Capture the cell that displays the provided text and extract its (X, Y) central coordinate. 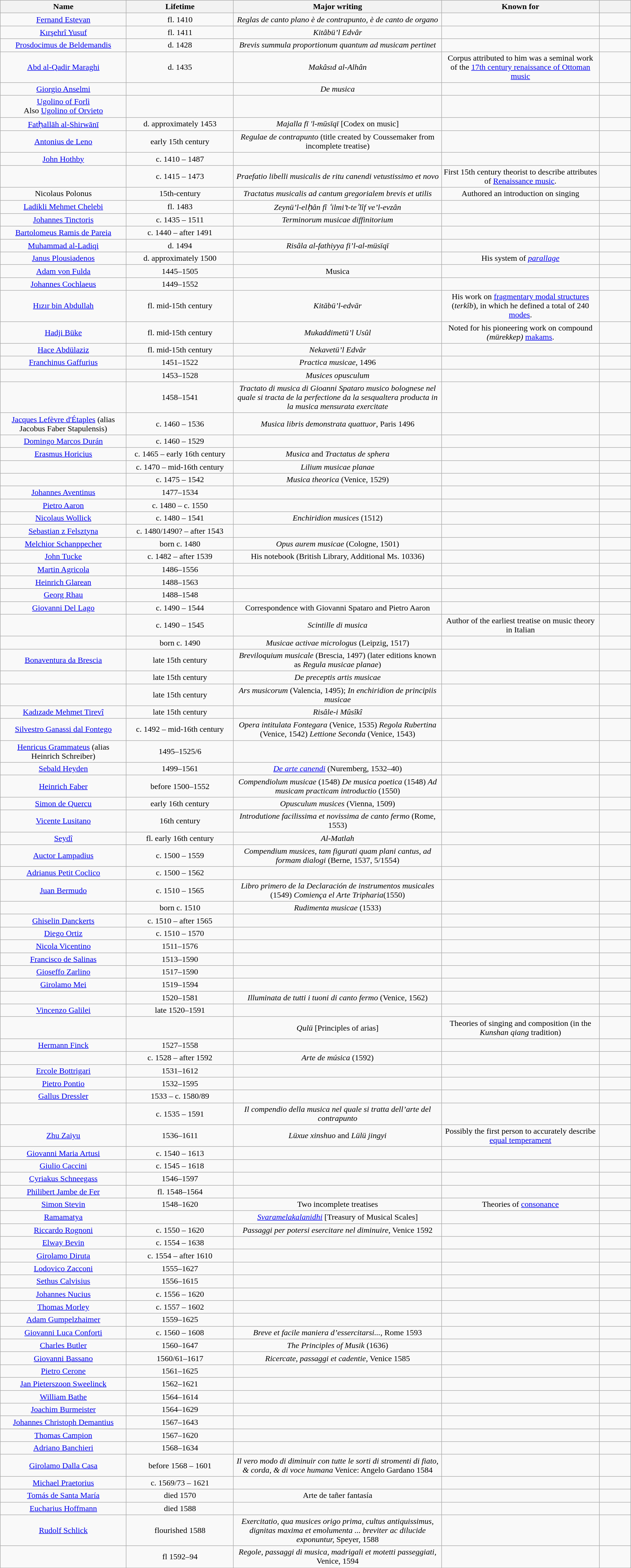
Bartolomeus Ramis de Pareia (63, 233)
Johannes Aventinus (63, 493)
1511–1576 (180, 946)
Pietro Pontio (63, 1084)
Makâsıd al-Alhân (338, 67)
d. approximately 1453 (180, 124)
Mukaddimetü’l Usûl (338, 332)
1488–1563 (180, 582)
Philibert Jambe de Fer (63, 1192)
Johannes Cochlaeus (63, 284)
fl. 1411 (180, 32)
John Hothby (63, 159)
1568–1634 (180, 1448)
Hadji Büke (63, 332)
c. 1545 – 1618 (180, 1166)
Rudimenta musicae (1533) (338, 908)
Illuminata de tutti i tuoni di canto fermo (Venice, 1562) (338, 998)
c. 1490 – 1545 (180, 625)
Gallus Dressler (63, 1096)
Musica libris demonstrata quattuor, Paris 1496 (338, 424)
Kitâbü’l Edvâr (338, 32)
William Bathe (63, 1397)
c. 1460 – 1529 (180, 441)
Juan Bermudo (63, 890)
Vincenzo Galilei (63, 1010)
1536–1611 (180, 1135)
His notebook (British Library, Additional Ms. 10336) (338, 557)
d. approximately 1500 (180, 258)
Sethus Calvisius (63, 1281)
Girolamo Diruta (63, 1256)
1560/61–1617 (180, 1358)
Giorgio Anselmi (63, 89)
Enchiridion musices (1512) (338, 518)
Giovanni Maria Artusi (63, 1153)
1564–1614 (180, 1397)
Diego Ortiz (63, 933)
before 1500–1552 (180, 786)
Opus aurem musicae (Cologne, 1501) (338, 544)
Melchior Schanppecher (63, 544)
1486–1556 (180, 569)
1531–1612 (180, 1071)
16th century (180, 821)
Nicolaus Polonus (63, 194)
Adam von Fulda (63, 271)
Muhammad al-Ladiqi (63, 246)
Two incomplete treatises (338, 1204)
c. 1480/1490? – after 1543 (180, 531)
c. 1440 – after 1491 (180, 233)
Francisco de Salinas (63, 959)
c. 1435 – 1511 (180, 220)
c. 1510 – after 1565 (180, 920)
c. 1550 – 1620 (180, 1230)
Gioseffo Zarlino (63, 972)
Praefatio libelli musicalis de ritu canendi vetustissimo et novo (338, 177)
Author of the earliest treatise on music theory in Italian (520, 625)
Simon de Quercu (63, 804)
Jan Pieterszoon Sweelinck (63, 1384)
Abd al-Qadir Maraghi (63, 67)
d. 1494 (180, 246)
Tractatus musicalis ad cantum gregorialem brevis et utilis (338, 194)
fl. 1410 (180, 20)
1458–1541 (180, 397)
Lüxue xinshuo and Lülü jingyi (338, 1135)
c. 1492 – mid-16th century (180, 730)
Name (63, 7)
Georg Rhau (63, 595)
Pietro Aaron (63, 505)
Girolamo Dalla Casa (63, 1466)
c. 1480 – c. 1550 (180, 505)
Domingo Marcos Durán (63, 441)
Fatḥallāh al-Shirwānī (63, 124)
Passaggi per potersi esercitare nel diminuire, Venice 1592 (338, 1230)
early 15th century (180, 142)
Il vero modo di diminuir con tutte le sorti di stromenti di fiato, & corda, & di voce humana Venice: Angelo Gardano 1584 (338, 1466)
c. 1510 – 1570 (180, 933)
1555–1627 (180, 1268)
Nekavetü’l Edvâr (338, 350)
1532–1595 (180, 1084)
The Principles of Musik (1636) (338, 1345)
Regulae de contrapunto (title created by Coussemaker from incomplete treatise) (338, 142)
Franchinus Gaffurius (63, 363)
Eucharius Hoffmann (63, 1508)
Adriano Banchieri (63, 1448)
Breve et facile maniera d’essercitarsi..., Rome 1593 (338, 1332)
flourished 1588 (180, 1530)
Possibly the first person to accurately describe equal temperament (520, 1135)
Kitābü’l-edvār (338, 306)
Lilium musicae planae (338, 467)
c. 1415 – 1473 (180, 177)
1495–1525/6 (180, 751)
Martin Agricola (63, 569)
1548–1620 (180, 1204)
Zeynü’l-elḥân fî ʿilmi’t-teʾlîf ve’l-evzân (338, 207)
Terminorum musicae diffinitorium (338, 220)
Theories of singing and composition (in the Kunshan qiang tradition) (520, 1028)
Brevis summula proportionum quantum ad musicam pertinet (338, 45)
1533 – c. 1580/89 (180, 1096)
c. 1554 – after 1610 (180, 1256)
Heinrich Faber (63, 786)
before 1568 – 1601 (180, 1466)
Simon Stevin (63, 1204)
Opusculum musices (Vienna, 1509) (338, 804)
Musica (338, 271)
Ugolino of ForlìAlso Ugolino of Orvieto (63, 106)
His system of parallage (520, 258)
Compendiolum musicae (1548) De musica poetica (1548) Ad musicam practicam introductio (1550) (338, 786)
Adam Gumpelzhaimer (63, 1320)
1449–1552 (180, 284)
c. 1410 – 1487 (180, 159)
Fernand Estevan (63, 20)
De musica (338, 89)
1451–1522 (180, 363)
Reglas de canto plano è de contrapunto, è de canto de organo (338, 20)
1546–1597 (180, 1179)
Johannes Nucius (63, 1294)
1519–1594 (180, 985)
Musicae activae micrologus (Leipzig, 1517) (338, 642)
late 1520–1591 (180, 1010)
c. 1490 – 1544 (180, 608)
c. 1569/73 – 1621 (180, 1483)
1517–1590 (180, 972)
1561–1625 (180, 1371)
c. 1475 – 1542 (180, 480)
died 1588 (180, 1508)
Al-Matlah (338, 838)
c. 1528 – after 1592 (180, 1058)
Ladikli Mehmet Chelebi (63, 207)
Lodovico Zacconi (63, 1268)
d. 1428 (180, 45)
1567–1643 (180, 1422)
Antonius de Leno (63, 142)
1567–1620 (180, 1435)
1477–1534 (180, 493)
1499–1561 (180, 769)
1556–1615 (180, 1281)
Johannes Christoph Demantius (63, 1422)
Hermann Finck (63, 1045)
c. 1482 – after 1539 (180, 557)
c. 1465 – early 16th century (180, 454)
Giovanni Bassano (63, 1358)
John Tucke (63, 557)
Joachim Burmeister (63, 1410)
Compendium musices, tam figurati quam plani cantus, ad formam dialogi (Berne, 1537, 5/1554) (338, 856)
1564–1629 (180, 1410)
fl. 1548–1564 (180, 1192)
c. 1556 – 1620 (180, 1294)
Cyriakus Schneegass (63, 1179)
Charles Butler (63, 1345)
Sebastian z Felsztyna (63, 531)
born c. 1490 (180, 642)
Risâla al-fathiyya fi’l-al-müsïqï (338, 246)
Noted for his pioneering work on compound (mürekkep) makams. (520, 332)
1520–1581 (180, 998)
De arte canendi (Nuremberg, 1532–40) (338, 769)
Jacques Lefèvre d'Étaples (alias Jacobus Faber Stapulensis) (63, 424)
Girolamo Mei (63, 985)
Kadızade Mehmet Tirevî (63, 712)
fl. early 16th century (180, 838)
Seydî (63, 838)
Ars musicorum (Valencia, 1495); In enchiridion de principiis musicae (338, 695)
Nicola Vicentino (63, 946)
Tomás de Santa María (63, 1496)
1488–1548 (180, 595)
Svaramelakalanidhi [Treasury of Musical Scales] (338, 1217)
Kırşehrî Yusuf (63, 32)
Elway Bevin (63, 1243)
Arte de música (1592) (338, 1058)
Ricercate, passaggi et cadentie, Venice 1585 (338, 1358)
Practica musicae, 1496 (338, 363)
d. 1435 (180, 67)
Thomas Campion (63, 1435)
c. 1470 – mid-16th century (180, 467)
Johannes Tinctoris (63, 220)
Riccardo Rognoni (63, 1230)
Heinrich Glarean (63, 582)
Bonaventura da Brescia (63, 660)
Theories of consonance (520, 1204)
c. 1460 – 1536 (180, 424)
fl. 1483 (180, 207)
Giovanni Del Lago (63, 608)
Giovanni Luca Conforti (63, 1332)
Rudolf Schlick (63, 1530)
1559–1625 (180, 1320)
Correspondence with Giovanni Spataro and Pietro Aaron (338, 608)
Majalla fī 'l-mūsīqī [Codex on music] (338, 124)
Lifetime (180, 7)
Musica theorica (Venice, 1529) (338, 480)
Musica and Tractatus de sphera (338, 454)
born c. 1480 (180, 544)
Hızır bin Abdullah (63, 306)
Nicolaus Wollick (63, 518)
Giulio Caccini (63, 1166)
1560–1647 (180, 1345)
Corpus attributed to him was a seminal work of the 17th century renaissance of Ottoman music (520, 67)
fl 1592–94 (180, 1557)
Prosdocimus de Beldemandis (63, 45)
15th-century (180, 194)
Libro primero de la Declaración de instrumentos musicales (1549) Comiença el Arte Tripharia(1550) (338, 890)
1445–1505 (180, 271)
1513–1590 (180, 959)
Ramamatya (63, 1217)
Sebald Heyden (63, 769)
Exercitatio, qua musices origo prima, cultus antiquissimus, dignitas maxima et emolumenta ... breviter ac dilucide exponuntur, Speyer, 1588 (338, 1530)
c. 1480 – 1541 (180, 518)
died 1570 (180, 1496)
Il compendio della musica nel quale si tratta dell’arte del contrapunto (338, 1114)
Ghiselin Danckerts (63, 920)
Qulü [Principles of arias] (338, 1028)
Thomas Morley (63, 1307)
c. 1535 – 1591 (180, 1114)
1453–1528 (180, 375)
Breviloquium musicale (Brescia, 1497) (later editions known as Regula musicae planae) (338, 660)
Scintille di musica (338, 625)
De preceptis artis musicae (338, 677)
c. 1500 – 1562 (180, 873)
Adrianus Petit Coclico (63, 873)
c. 1557 – 1602 (180, 1307)
First 15th century theorist to describe attributes of Renaissance music. (520, 177)
Regole, passaggi di musica, madrigali et motetti passeggiati, Venice, 1594 (338, 1557)
born c. 1510 (180, 908)
c. 1510 – 1565 (180, 890)
early 16th century (180, 804)
Known for (520, 7)
Hace Abdülaziz (63, 350)
Silvestro Ganassi dal Fontego (63, 730)
c. 1554 – 1638 (180, 1243)
Introdutione facilissima et novissima de canto fermo (Rome, 1553) (338, 821)
Authored an introduction on singing (520, 194)
Janus Plousiadenos (63, 258)
Ercole Bottrigari (63, 1071)
1527–1558 (180, 1045)
c. 1500 – 1559 (180, 856)
Erasmus Horicius (63, 454)
Auctor Lampadius (63, 856)
Henricus Grammateus (alias Heinrich Schreiber) (63, 751)
Musices opusculum (338, 375)
Vicente Lusitano (63, 821)
His work on fragmentary modal structures (terkîb), in which he defined a total of 240 modes. (520, 306)
Pietro Cerone (63, 1371)
Opera intitulata Fontegara (Venice, 1535) Regola Rubertina (Venice, 1542) Lettione Seconda (Venice, 1543) (338, 730)
Michael Praetorius (63, 1483)
1562–1621 (180, 1384)
c. 1540 – 1613 (180, 1153)
Major writing (338, 7)
Arte de tañer fantasía (338, 1496)
Zhu Zaiyu (63, 1135)
c. 1560 – 1608 (180, 1332)
Risâle-i Mûsîkî (338, 712)
